Scan for the cell matching the given text and deliver its (x, y) coordinate at center. 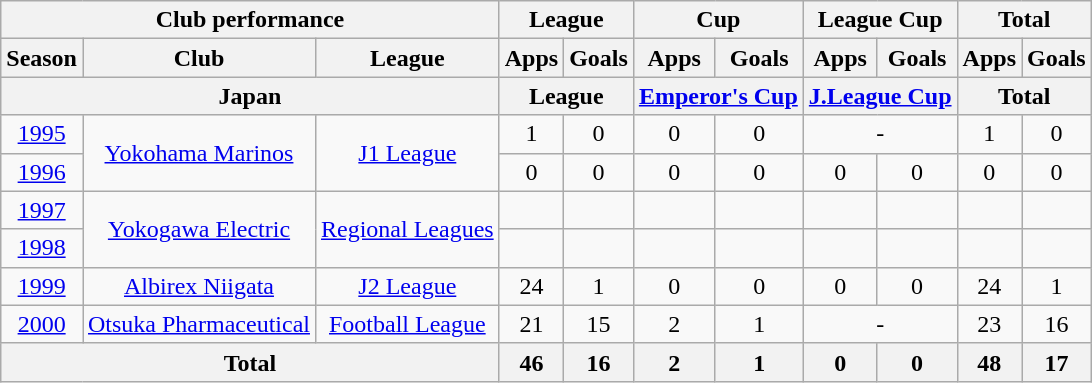
Football League (407, 324)
Yokogawa Electric (198, 229)
J2 League (407, 286)
1999 (42, 286)
1996 (42, 172)
2000 (42, 324)
15 (599, 324)
17 (1057, 362)
21 (531, 324)
Emperor's Cup (718, 96)
46 (531, 362)
Albirex Niigata (198, 286)
1997 (42, 210)
1995 (42, 134)
Japan (250, 96)
Otsuka Pharmaceutical (198, 324)
1998 (42, 248)
Regional Leagues (407, 229)
48 (989, 362)
Cup (718, 20)
Club (198, 58)
J1 League (407, 153)
23 (989, 324)
Club performance (250, 20)
J.League Cup (880, 96)
League Cup (880, 20)
Season (42, 58)
Yokohama Marinos (198, 153)
